Identify which cell holds the provided text, then report its [x, y] central coordinate. 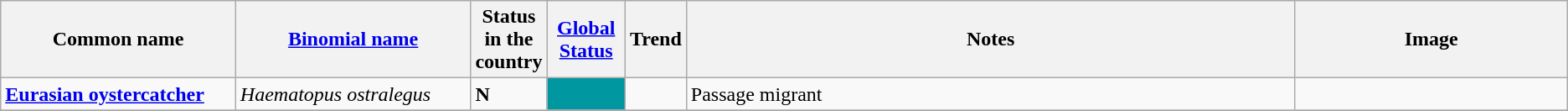
Global Status [586, 40]
Notes [990, 40]
Image [1431, 40]
Passage migrant [990, 94]
Trend [655, 40]
Eurasian oystercatcher [119, 94]
Status in the country [509, 40]
Binomial name [353, 40]
N [509, 94]
Haematopus ostralegus [353, 94]
Common name [119, 40]
